Pinpoint the cell where the given text exists, returning its [X, Y] midpoint coordinate. 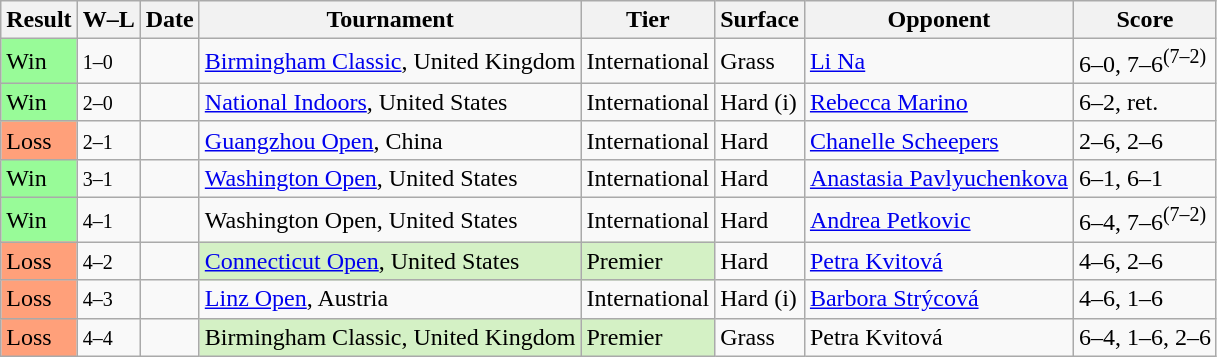
6–4, 1–6, 2–6 [1144, 337]
4–6, 2–6 [1144, 261]
4–6, 1–6 [1144, 299]
6–4, 7–6(7–2) [1144, 220]
4–1 [108, 220]
Opponent [938, 20]
6–2, ret. [1144, 102]
Date [170, 20]
Tier [648, 20]
National Indoors, United States [390, 102]
Barbora Strýcová [938, 299]
2–0 [108, 102]
2–6, 2–6 [1144, 140]
Chanelle Scheepers [938, 140]
4–2 [108, 261]
Score [1144, 20]
Guangzhou Open, China [390, 140]
Andrea Petkovic [938, 220]
Connecticut Open, United States [390, 261]
6–1, 6–1 [1144, 178]
2–1 [108, 140]
Result [39, 20]
1–0 [108, 62]
6–0, 7–6(7–2) [1144, 62]
4–4 [108, 337]
Li Na [938, 62]
3–1 [108, 178]
W–L [108, 20]
4–3 [108, 299]
Tournament [390, 20]
Anastasia Pavlyuchenkova [938, 178]
Rebecca Marino [938, 102]
Linz Open, Austria [390, 299]
Surface [760, 20]
